Find where the given text appears and provide that cell's center as (x, y) coordinate. 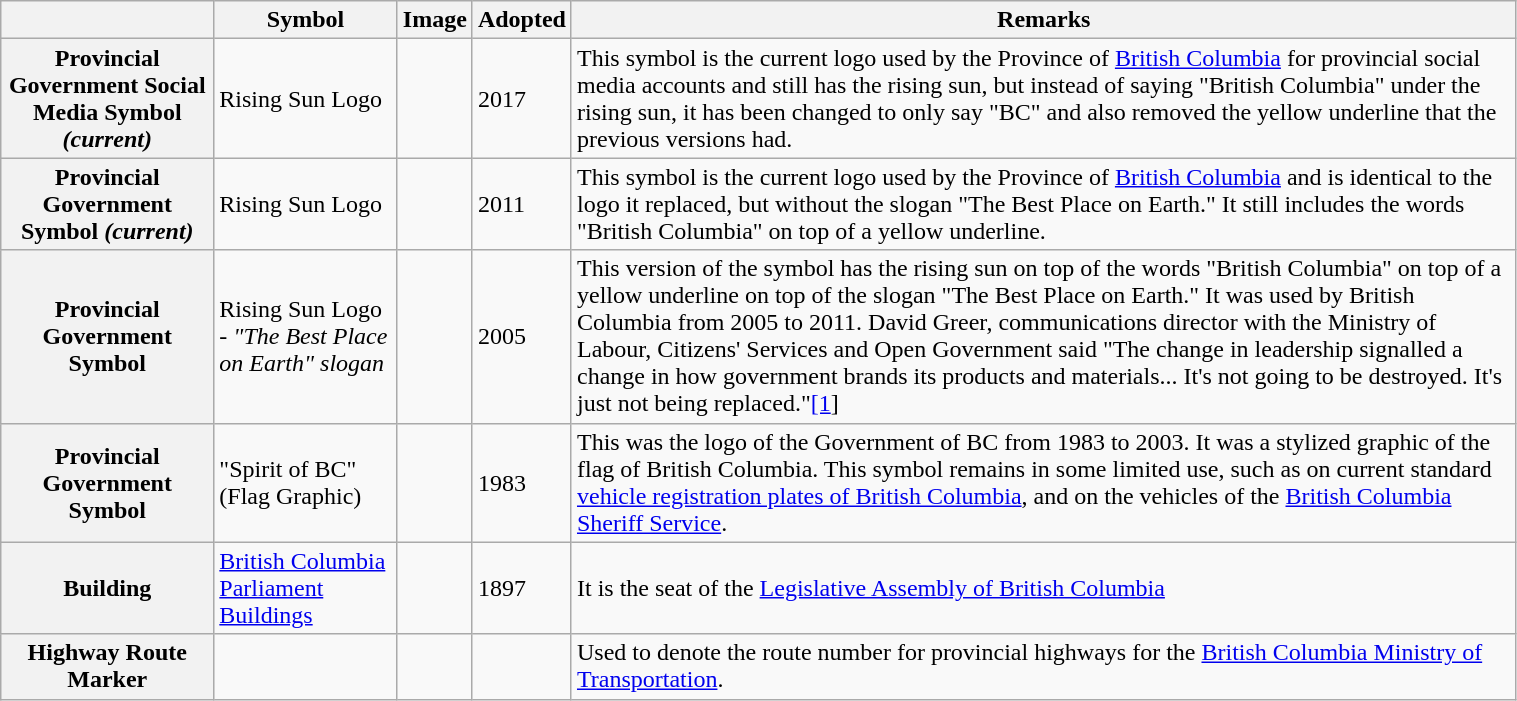
2011 (522, 204)
2017 (522, 98)
British Columbia Parliament Buildings (306, 588)
Adopted (522, 20)
Remarks (1044, 20)
Rising Sun Logo - "The Best Place on Earth" slogan (306, 336)
Image (434, 20)
It is the seat of the Legislative Assembly of British Columbia (1044, 588)
Building (108, 588)
Highway Route Marker (108, 666)
Symbol (306, 20)
Provincial Government Social Media Symbol (current) (108, 98)
1897 (522, 588)
Used to denote the route number for provincial highways for the British Columbia Ministry of Transportation. (1044, 666)
Provincial Government Symbol (current) (108, 204)
2005 (522, 336)
1983 (522, 482)
"Spirit of BC" (Flag Graphic) (306, 482)
